For the text-containing cell, return its midpoint in [x, y] coordinate format. 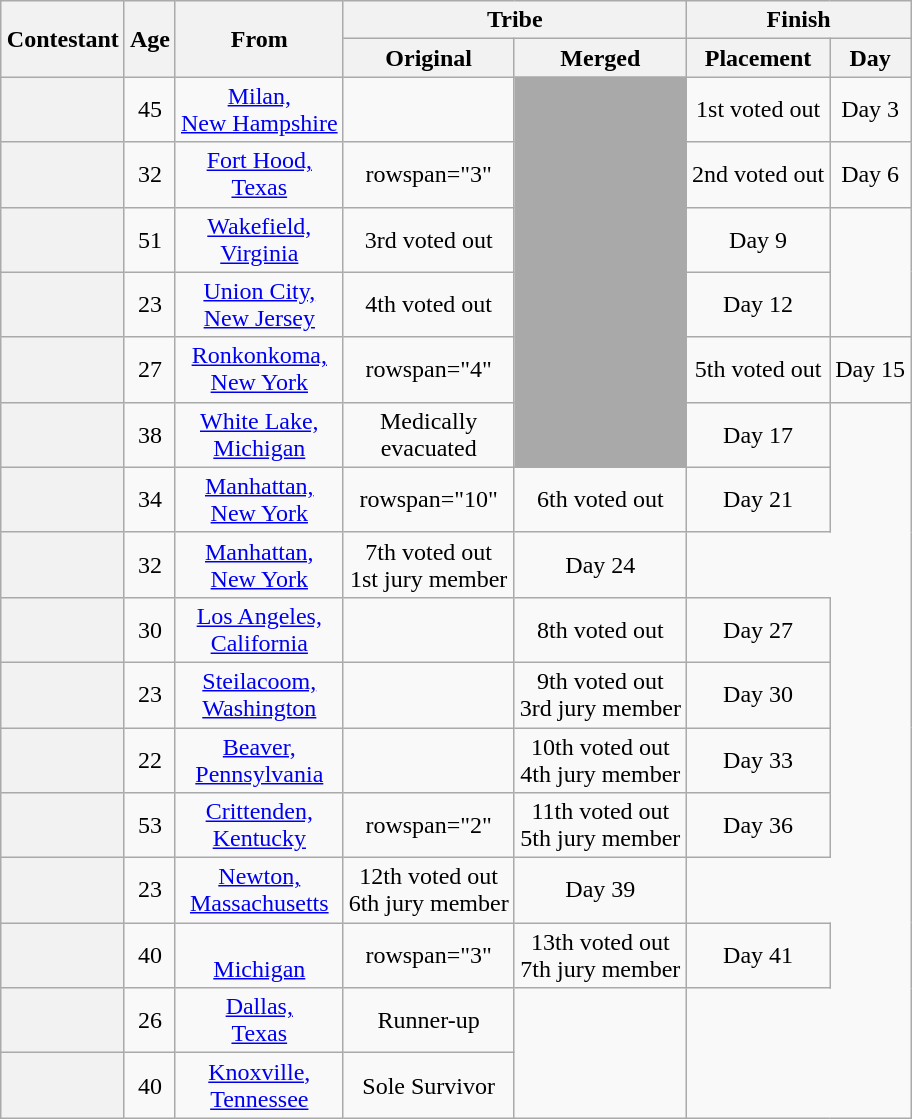
rowspan="10" [428, 500]
rowspan="4" [428, 370]
Runner-up [428, 1020]
Day 39 [600, 890]
7th voted out1st jury member [428, 564]
Day 24 [600, 564]
38 [150, 434]
Medicallyevacuated [428, 434]
8th voted out [600, 630]
Day 33 [758, 760]
Finish [799, 20]
Day 9 [758, 240]
Contestant [62, 39]
Day [870, 58]
Original [428, 58]
Los Angeles,California [259, 630]
Michigan [259, 956]
1st voted out [758, 110]
30 [150, 630]
Steilacoom,Washington [259, 694]
Sole Survivor [428, 1086]
Merged [600, 58]
Day 36 [758, 826]
27 [150, 370]
From [259, 39]
53 [150, 826]
Beaver,Pennsylvania [259, 760]
Day 41 [758, 956]
Placement [758, 58]
5th voted out [758, 370]
45 [150, 110]
Ronkonkoma,New York [259, 370]
11th voted out5th jury member [600, 826]
Day 17 [758, 434]
Crittenden,Kentucky [259, 826]
rowspan="2" [428, 826]
22 [150, 760]
13th voted out7th jury member [600, 956]
Milan,New Hampshire [259, 110]
Day 15 [870, 370]
Day 30 [758, 694]
Knoxville,Tennessee [259, 1086]
34 [150, 500]
White Lake,Michigan [259, 434]
2nd voted out [758, 174]
Dallas,Texas [259, 1020]
Wakefield,Virginia [259, 240]
Day 12 [758, 304]
51 [150, 240]
6th voted out [600, 500]
Newton,Massachusetts [259, 890]
26 [150, 1020]
9th voted out3rd jury member [600, 694]
Day 21 [758, 500]
Day 6 [870, 174]
Day 3 [870, 110]
4th voted out [428, 304]
10th voted out4th jury member [600, 760]
Fort Hood,Texas [259, 174]
Age [150, 39]
Tribe [514, 20]
Union City,New Jersey [259, 304]
3rd voted out [428, 240]
12th voted out6th jury member [428, 890]
Day 27 [758, 630]
